From the cell containing the given text, extract its center point as [x, y] coordinate. 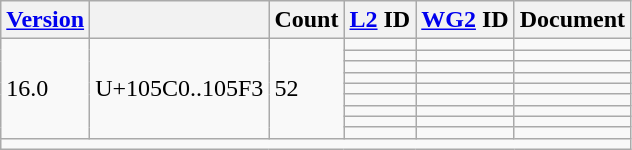
Count [306, 20]
Document [572, 20]
52 [306, 89]
WG2 ID [465, 20]
16.0 [46, 89]
U+105C0..105F3 [180, 89]
L2 ID [380, 20]
Version [46, 20]
